Scan for the cell matching the given text and deliver its (X, Y) coordinate at center. 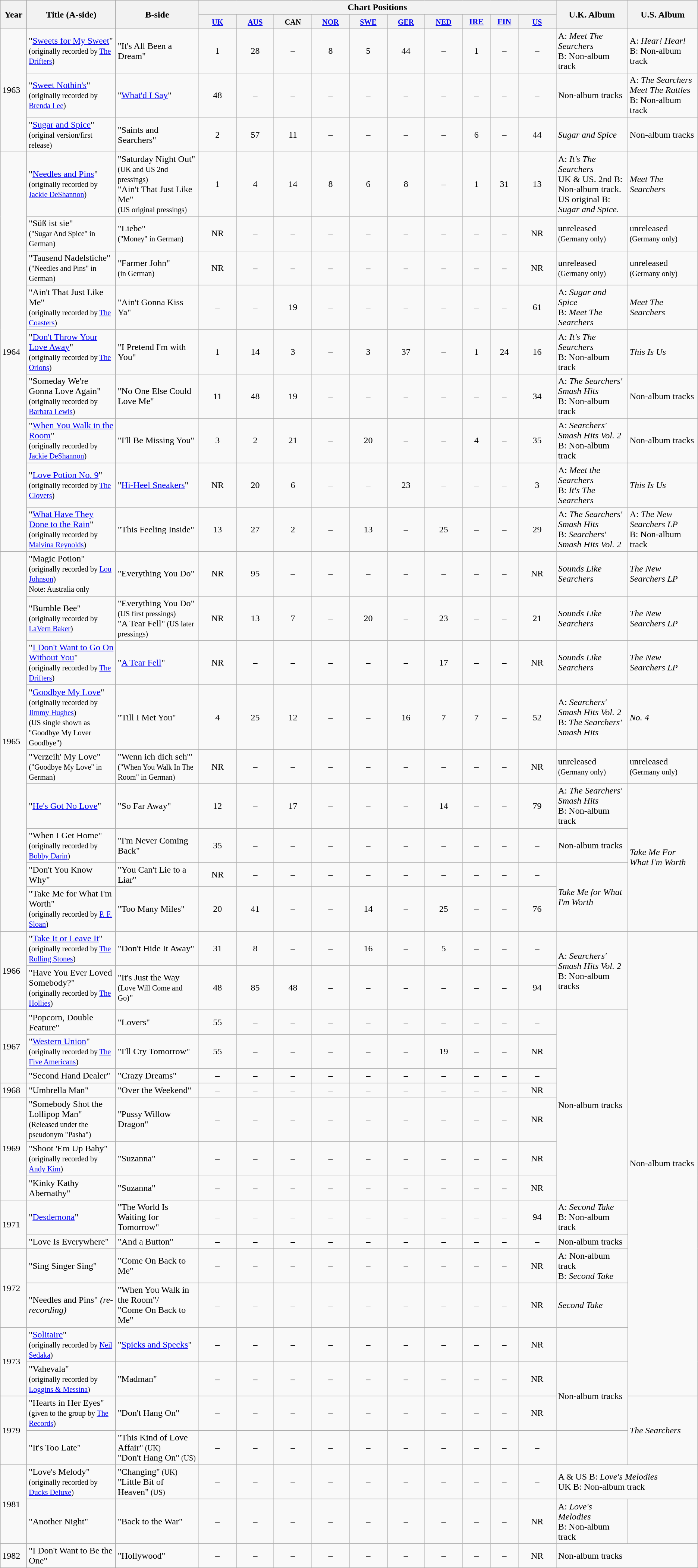
"Saints and Searchers" (157, 135)
"It's All Been a Dream" (157, 51)
"Magic Potion"(originally recorded by Lou Johnson)Note: Australia only (71, 574)
A: Searchers' Smash Hits Vol. 2B: The Searchers' Smash Hits (592, 717)
95 (255, 574)
Second Take (592, 1305)
28 (255, 51)
"Too Many Miles" (157, 909)
"Spicks and Specks" (157, 1345)
37 (406, 351)
Take Me For What I'm Worth (663, 857)
"Changing" (UK)"Little Bit of Heaven" (US) (157, 1482)
US (537, 22)
"Needles and Pins" (re-recording) (71, 1305)
29 (537, 530)
1964 (13, 352)
"Madman" (157, 1379)
"I'm Never Coming Back" (157, 845)
"Take Me for What I'm Worth"(originally recorded by P. F. Sloan) (71, 909)
"Ain't That Just Like Me"(originally recorded by The Coasters) (71, 307)
"Love's Melody"(originally recorded by Ducks Deluxe) (71, 1482)
"When You Walk in the Room"/"Come On Back to Me" (157, 1305)
"Solitaire"(originally recorded by Neil Sedaka) (71, 1345)
A: Second TakeB: Non-album track (592, 1217)
"Take It or Leave It"(originally recorded by The Rolling Stones) (71, 948)
"This Feeling Inside" (157, 530)
A: Love's MelodiesB: Non-album track (592, 1521)
A: The New Searchers LPB: Non-album track (663, 530)
NOR (330, 22)
1973 (13, 1362)
"Tausend Nadelstiche"("Needles and Pins" in German) (71, 268)
1963 (13, 90)
"Süß ist sie"("Sugar And Spice" in German) (71, 234)
"Don't Throw Your Love Away"(originally recorded by The Orlons) (71, 351)
27 (255, 530)
"When You Walk in the Room"(originally recorded by Jackie DeShannon) (71, 440)
"What Have They Done to the Rain"(originally recorded by Malvina Reynolds) (71, 530)
41 (255, 909)
"Wenn ich dich seh'"("When You Walk In The Room" in German) (157, 767)
"Don't Hang On" (157, 1413)
A: It's The SearchersB: Non-album track (592, 351)
Sugar and Spice (592, 135)
"So Far Away" (157, 806)
"Ain't Gonna Kiss Ya" (157, 307)
Title (A-side) (71, 15)
76 (537, 909)
"Sugar and Spice"(original version/first release) (71, 135)
A: Meet The SearchersB: Non-album track (592, 51)
"Liebe" ("Money" in German) (157, 234)
"Love Is Everywhere" (71, 1242)
A: The Searchers' Smash HitsB: Searchers' Smash Hits Vol. 2 (592, 530)
"Somebody Shot the Lollipop Man"(Released under the pseudonym "Pasha") (71, 1119)
A: Searchers' Smash Hits Vol. 2B: Non-album track (592, 440)
Year (13, 15)
"Back to the War" (157, 1521)
A: Sugar and Spice B: Meet The Searchers (592, 307)
"It's Too Late" (71, 1447)
"Don't You Know Why" (71, 874)
U.K. Album (592, 15)
"What'd I Say" (157, 96)
"Another Night" (71, 1521)
B-side (157, 15)
"I Pretend I'm with You" (157, 351)
"Desdemona" (71, 1217)
1981 (13, 1504)
A: Hear! Hear!B: Non-album track (663, 51)
34 (537, 396)
"Bumble Bee"(originally recorded by LaVern Baker) (71, 619)
"Hollywood" (157, 1556)
A: It's The Searchers UK & US. 2nd B: Non-album track.US original B: Sugar and Spice. (592, 184)
"Come On Back to Me" (157, 1266)
57 (255, 135)
"Hearts in Her Eyes"(given to the group by The Records) (71, 1413)
"Someday We're Gonna Love Again"(originally recorded by Barbara Lewis) (71, 396)
"No One Else Could Love Me" (157, 396)
1965 (13, 742)
"Pussy Willow Dragon" (157, 1119)
"Umbrella Man" (71, 1090)
1967 (13, 1046)
U.S. Album (663, 15)
"The World Is Waiting for Tomorrow" (157, 1217)
1971 (13, 1224)
A: Non-album trackB: Second Take (592, 1266)
IRE (477, 22)
"Everything You Do" (157, 574)
"Crazy Dreams" (157, 1076)
"Saturday Night Out" (UK and US 2nd pressings)"Ain't That Just Like Me" (US original pressings) (157, 184)
"I'll Be Missing You" (157, 440)
85 (255, 988)
24 (504, 351)
1982 (13, 1556)
A: Meet the SearchersB: It's The Searchers (592, 485)
UK (218, 22)
CAN (293, 22)
"Till I Met You" (157, 717)
"I Don't Want to Be the One" (71, 1556)
"It's Just the Way (Love Will Come and Go)" (157, 988)
Take Me for What I'm Worth (592, 897)
AUS (255, 22)
"This Kind of Love Affair" (UK)"Don't Hang On" (US) (157, 1447)
A & US B: Love's MelodiesUK B: Non-album track (627, 1482)
"Sing Singer Sing" (71, 1266)
1966 (13, 971)
FIN (504, 22)
"Shoot 'Em Up Baby"(originally recorded by Andy Kim) (71, 1159)
"When I Get Home"(originally recorded by Bobby Darin) (71, 845)
GER (406, 22)
1979 (13, 1430)
"And a Button" (157, 1242)
1972 (13, 1288)
"Everything You Do" (US first pressings)"A Tear Fell" (US later pressings) (157, 619)
"I'll Cry Tomorrow" (157, 1051)
"Have You Ever Loved Somebody?"(originally recorded by The Hollies) (71, 988)
"He's Got No Love" (71, 806)
52 (537, 717)
The Searchers (663, 1430)
"Popcorn, Double Feature" (71, 1022)
A: The Searchers Meet The RattlesB: Non-album track (663, 96)
"Western Union"(originally recorded by The Five Americans) (71, 1051)
"I Don't Want to Go On Without You"(originally recorded by The Drifters) (71, 663)
1968 (13, 1090)
"Second Hand Dealer" (71, 1076)
"Farmer John" (in German) (157, 268)
"Verzeih' My Love"("Goodbye My Love" in German) (71, 767)
"Vahevala"(originally recorded by Loggins & Messina) (71, 1379)
"Sweets for My Sweet"(originally recorded by The Drifters) (71, 51)
1969 (13, 1149)
"Lovers" (157, 1022)
79 (537, 806)
"Sweet Nothin's"(originally recorded by Brenda Lee) (71, 96)
"You Can't Lie to a Liar" (157, 874)
Chart Positions (377, 7)
"Kinky Kathy Abernathy" (71, 1188)
No. 4 (663, 717)
"A Tear Fell" (157, 663)
"Needles and Pins"(originally recorded by Jackie DeShannon) (71, 184)
NED (444, 22)
A: Searchers' Smash Hits Vol. 2B: Non-album tracks (592, 971)
SWE (368, 22)
"Hi-Heel Sneakers" (157, 485)
"Goodbye My Love"(originally recorded by Jimmy Hughes)(US single shown as "Goodbye My Lover Goodbye") (71, 717)
"Love Potion No. 9"(originally recorded by The Clovers) (71, 485)
"Over the Weekend" (157, 1090)
61 (537, 307)
"Don't Hide It Away" (157, 948)
